Find where the given text appears and provide that cell's center as [X, Y] coordinate. 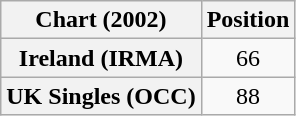
Ireland (IRMA) [101, 58]
Chart (2002) [101, 20]
88 [248, 96]
UK Singles (OCC) [101, 96]
Position [248, 20]
66 [248, 58]
